Capture the cell that displays the provided text and extract its (X, Y) central coordinate. 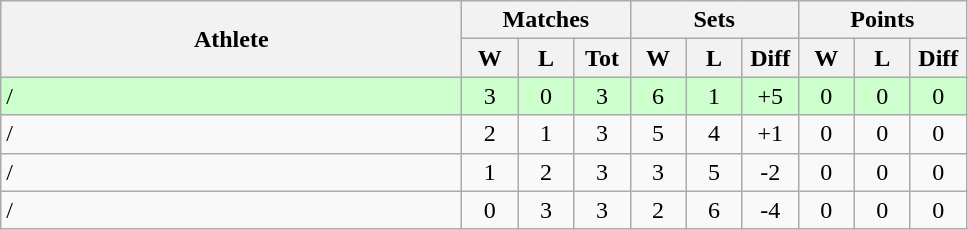
Matches (546, 20)
Points (882, 20)
4 (714, 134)
+1 (770, 134)
+5 (770, 96)
Athlete (232, 39)
-2 (770, 172)
-4 (770, 210)
Sets (714, 20)
Tot (602, 58)
